Identify which cell holds the provided text, then report its (X, Y) central coordinate. 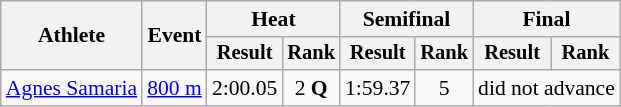
Semifinal (406, 19)
Event (174, 36)
800 m (174, 88)
1:59.37 (378, 88)
Heat (274, 19)
Athlete (72, 36)
did not advance (546, 88)
5 (444, 88)
2:00.05 (244, 88)
Final (546, 19)
2 Q (311, 88)
Agnes Samaria (72, 88)
